Capture the cell that displays the provided text and extract its [x, y] central coordinate. 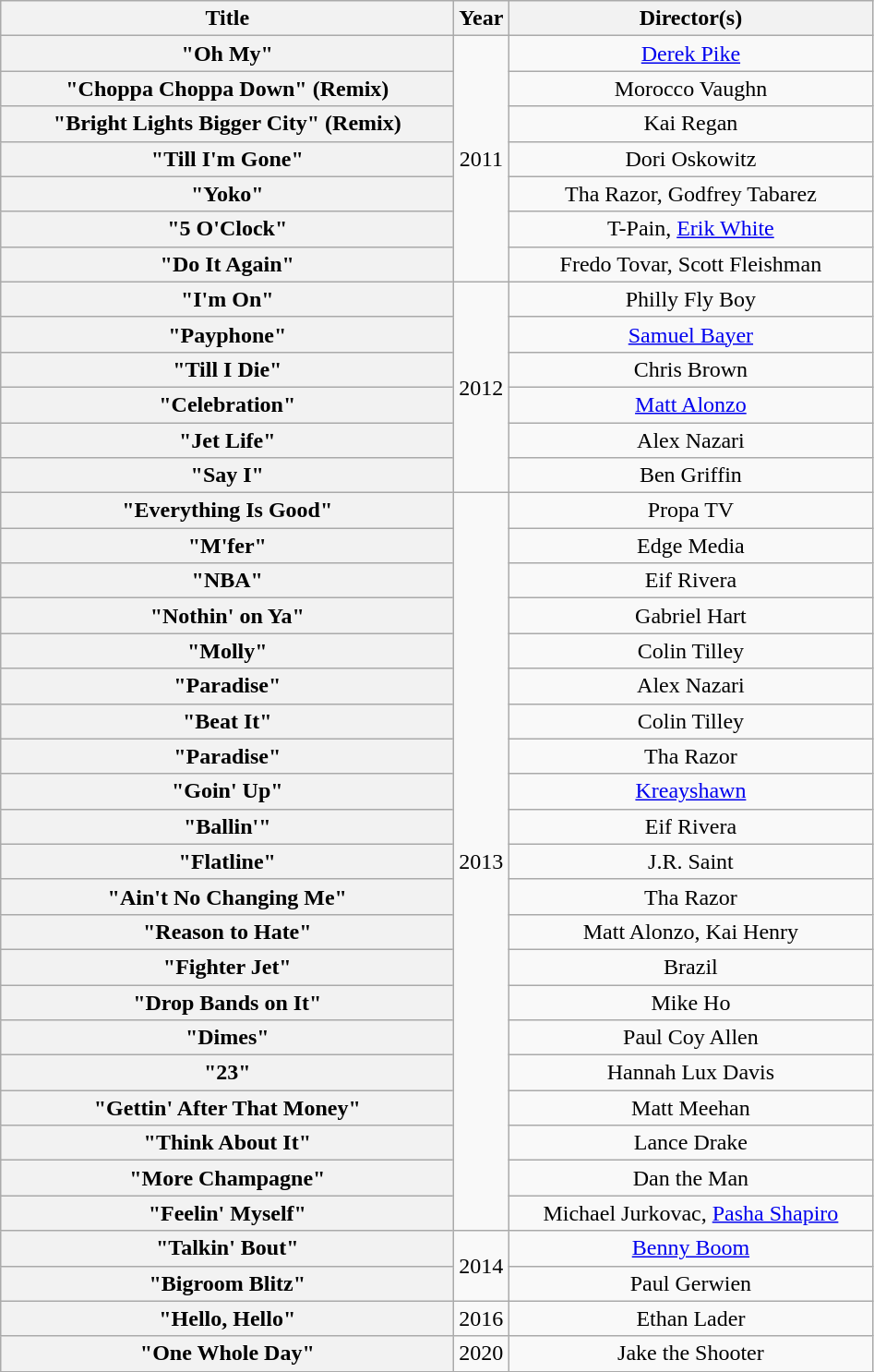
"Feelin' Myself" [227, 1213]
Paul Coy Allen [690, 1038]
"Molly" [227, 651]
"Yoko" [227, 194]
"Say I" [227, 475]
"Ballin'" [227, 826]
"Gettin' After That Money" [227, 1108]
2016 [482, 1318]
Ben Griffin [690, 475]
Derek Pike [690, 54]
2013 [482, 862]
"23" [227, 1073]
Morocco Vaughn [690, 89]
"Jet Life" [227, 440]
Matt Alonzo, Kai Henry [690, 932]
Chris Brown [690, 369]
"Bright Lights Bigger City" (Remix) [227, 124]
Tha Razor, Godfrey Tabarez [690, 194]
"Hello, Hello" [227, 1318]
Kai Regan [690, 124]
"Beat It" [227, 721]
"Ain't No Changing Me" [227, 897]
"M'fer" [227, 546]
"Think About It" [227, 1143]
Year [482, 18]
Matt Alonzo [690, 404]
"Oh My" [227, 54]
"Payphone" [227, 334]
2011 [482, 159]
J.R. Saint [690, 861]
2014 [482, 1266]
Benny Boom [690, 1248]
"Choppa Choppa Down" (Remix) [227, 89]
Edge Media [690, 546]
Title [227, 18]
"Do It Again" [227, 264]
Matt Meehan [690, 1108]
Paul Gerwien [690, 1283]
Hannah Lux Davis [690, 1073]
"Dimes" [227, 1038]
Propa TV [690, 511]
"5 O'Clock" [227, 229]
Dori Oskowitz [690, 159]
"Bigroom Blitz" [227, 1283]
Brazil [690, 967]
2020 [482, 1354]
"More Champagne" [227, 1178]
"Talkin' Bout" [227, 1248]
"I'm On" [227, 299]
"Goin' Up" [227, 791]
Jake the Shooter [690, 1354]
Kreayshawn [690, 791]
T-Pain, Erik White [690, 229]
Dan the Man [690, 1178]
"Celebration" [227, 404]
Fredo Tovar, Scott Fleishman [690, 264]
Director(s) [690, 18]
"Nothin' on Ya" [227, 616]
"Drop Bands on It" [227, 1002]
Ethan Lader [690, 1318]
"Till I Die" [227, 369]
"Reason to Hate" [227, 932]
Philly Fly Boy [690, 299]
Gabriel Hart [690, 616]
"Everything Is Good" [227, 511]
"Till I'm Gone" [227, 159]
"One Whole Day" [227, 1354]
Mike Ho [690, 1002]
Lance Drake [690, 1143]
"Flatline" [227, 861]
2012 [482, 387]
Samuel Bayer [690, 334]
Michael Jurkovac, Pasha Shapiro [690, 1213]
"NBA" [227, 581]
"Fighter Jet" [227, 967]
